Determine the (x, y) coordinate at the center of the cell enclosing the given text.  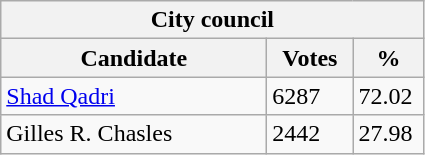
Candidate (134, 58)
27.98 (388, 134)
6287 (310, 96)
City council (212, 20)
Shad Qadri (134, 96)
% (388, 58)
Votes (310, 58)
72.02 (388, 96)
2442 (310, 134)
Gilles R. Chasles (134, 134)
